Scan for the cell matching the given text and deliver its [x, y] coordinate at center. 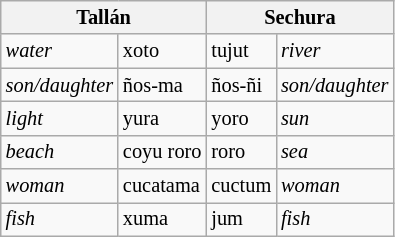
beach [60, 152]
tujut [241, 51]
sea [334, 152]
ños-ma [162, 85]
cuctum [241, 186]
light [60, 118]
roro [241, 152]
ños-ñi [241, 85]
water [60, 51]
jum [241, 219]
Sechura [300, 17]
river [334, 51]
sun [334, 118]
xoto [162, 51]
cucatama [162, 186]
coyu roro [162, 152]
xuma [162, 219]
yura [162, 118]
yoro [241, 118]
Tallán [104, 17]
